Return [x, y] of the center of cell containing provided text 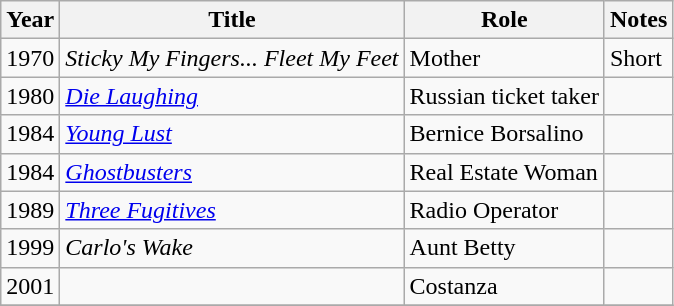
Sticky My Fingers... Fleet My Feet [232, 58]
1999 [30, 248]
1980 [30, 96]
2001 [30, 286]
Year [30, 20]
1970 [30, 58]
Russian ticket taker [504, 96]
Real Estate Woman [504, 172]
Carlo's Wake [232, 248]
Die Laughing [232, 96]
Aunt Betty [504, 248]
Bernice Borsalino [504, 134]
Mother [504, 58]
Notes [638, 20]
Three Fugitives [232, 210]
Ghostbusters [232, 172]
1989 [30, 210]
Costanza [504, 286]
Role [504, 20]
Title [232, 20]
Short [638, 58]
Radio Operator [504, 210]
Young Lust [232, 134]
